Output the [x, y] coordinate of the center of the cell containing the given text.  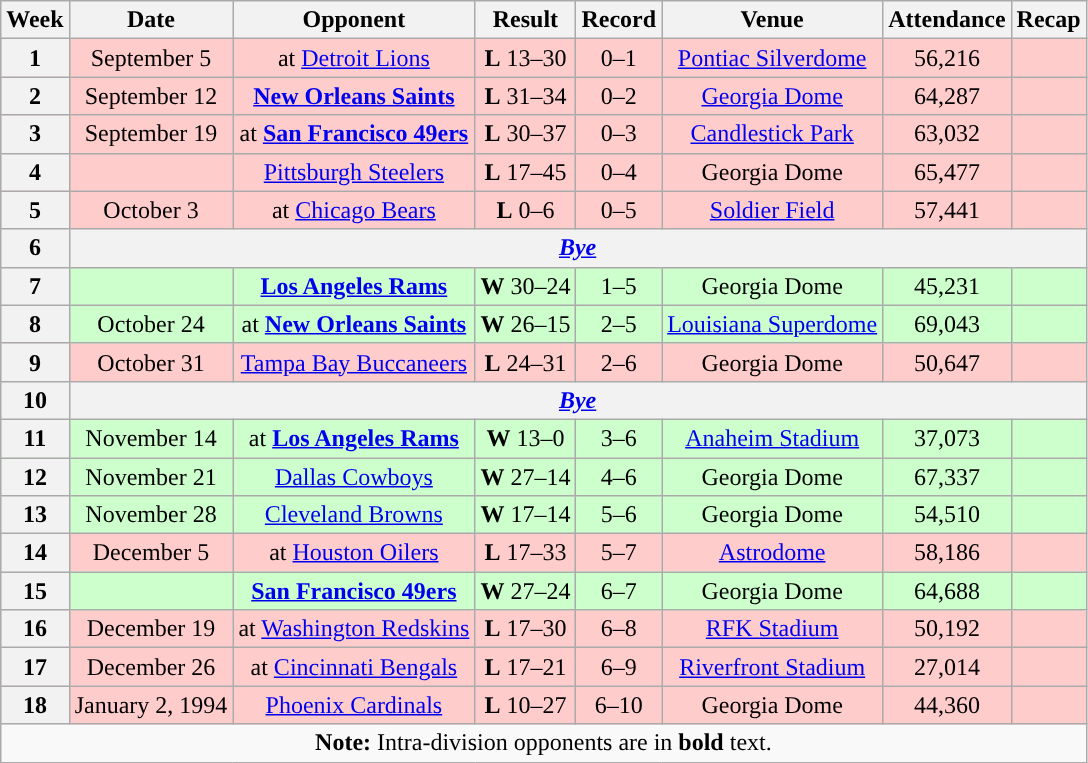
New Orleans Saints [354, 96]
October 3 [151, 210]
W 26–15 [526, 324]
16 [35, 629]
3 [35, 134]
Louisiana Superdome [772, 324]
W 27–14 [526, 477]
L 13–30 [526, 58]
October 31 [151, 362]
W 13–0 [526, 438]
Week [35, 20]
50,192 [947, 629]
64,287 [947, 96]
4 [35, 172]
December 26 [151, 667]
Result [526, 20]
14 [35, 553]
Venue [772, 20]
Note: Intra-division opponents are in bold text. [544, 743]
RFK Stadium [772, 629]
9 [35, 362]
Los Angeles Rams [354, 286]
October 24 [151, 324]
Phoenix Cardinals [354, 705]
67,337 [947, 477]
7 [35, 286]
0–4 [619, 172]
Date [151, 20]
0–1 [619, 58]
37,073 [947, 438]
11 [35, 438]
December 5 [151, 553]
Attendance [947, 20]
at New Orleans Saints [354, 324]
Pontiac Silverdome [772, 58]
0–2 [619, 96]
6–10 [619, 705]
W 27–24 [526, 591]
L 24–31 [526, 362]
Riverfront Stadium [772, 667]
64,688 [947, 591]
Tampa Bay Buccaneers [354, 362]
November 14 [151, 438]
6–9 [619, 667]
Anaheim Stadium [772, 438]
44,360 [947, 705]
8 [35, 324]
0–3 [619, 134]
27,014 [947, 667]
65,477 [947, 172]
69,043 [947, 324]
18 [35, 705]
0–5 [619, 210]
Cleveland Browns [354, 515]
January 2, 1994 [151, 705]
Soldier Field [772, 210]
September 12 [151, 96]
1 [35, 58]
at Chicago Bears [354, 210]
50,647 [947, 362]
6–8 [619, 629]
45,231 [947, 286]
6 [35, 248]
L 17–30 [526, 629]
Dallas Cowboys [354, 477]
3–6 [619, 438]
September 5 [151, 58]
December 19 [151, 629]
Record [619, 20]
57,441 [947, 210]
L 17–45 [526, 172]
56,216 [947, 58]
L 30–37 [526, 134]
58,186 [947, 553]
15 [35, 591]
L 10–27 [526, 705]
13 [35, 515]
November 21 [151, 477]
Opponent [354, 20]
at Los Angeles Rams [354, 438]
63,032 [947, 134]
L 0–6 [526, 210]
at Houston Oilers [354, 553]
54,510 [947, 515]
at Cincinnati Bengals [354, 667]
6–7 [619, 591]
Pittsburgh Steelers [354, 172]
5–6 [619, 515]
5 [35, 210]
10 [35, 400]
W 30–24 [526, 286]
L 31–34 [526, 96]
4–6 [619, 477]
at San Francisco 49ers [354, 134]
Astrodome [772, 553]
17 [35, 667]
Recap [1048, 20]
W 17–14 [526, 515]
1–5 [619, 286]
5–7 [619, 553]
San Francisco 49ers [354, 591]
2 [35, 96]
at Washington Redskins [354, 629]
2–6 [619, 362]
L 17–33 [526, 553]
September 19 [151, 134]
Candlestick Park [772, 134]
L 17–21 [526, 667]
November 28 [151, 515]
at Detroit Lions [354, 58]
2–5 [619, 324]
12 [35, 477]
